Provide the (x, y) coordinate of the cell's center where the given text is located.  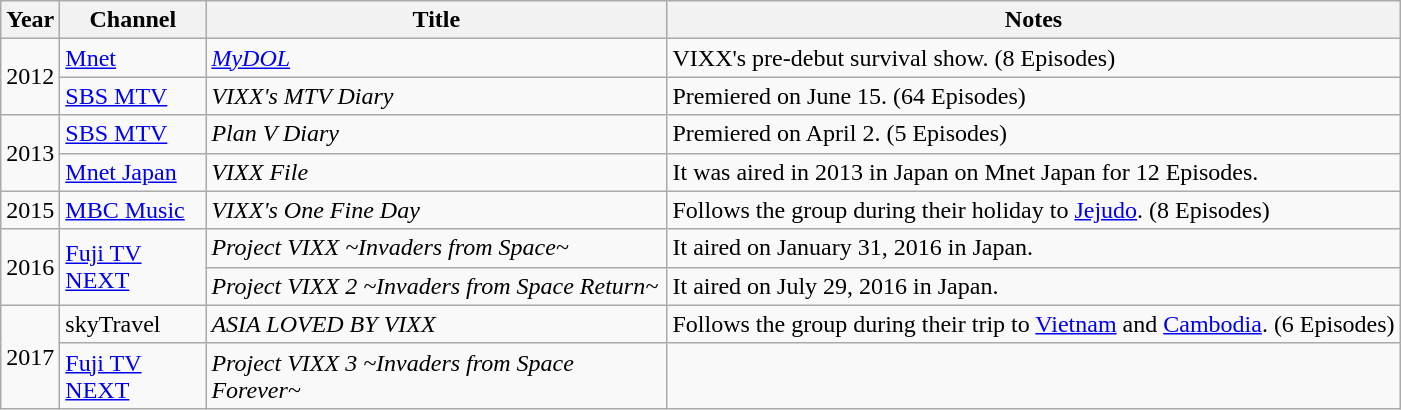
Follows the group during their holiday to Jejudo. (8 Episodes) (1034, 210)
Mnet (133, 58)
Project VIXX 2 ~Invaders from Space Return~ (436, 286)
Year (30, 20)
2015 (30, 210)
skyTravel (133, 324)
2016 (30, 267)
VIXX's MTV Diary (436, 96)
Channel (133, 20)
Premiered on April 2. (5 Episodes) (1034, 134)
VIXX's pre-debut survival show. (8 Episodes) (1034, 58)
MBC Music (133, 210)
Notes (1034, 20)
Mnet Japan (133, 172)
Project VIXX ~Invaders from Space~ (436, 248)
VIXX's One Fine Day (436, 210)
2012 (30, 77)
Title (436, 20)
MyDOL (436, 58)
It aired on July 29, 2016 in Japan. (1034, 286)
2013 (30, 153)
Project VIXX 3 ~Invaders from Space Forever~ (436, 376)
ASIA LOVED BY VIXX (436, 324)
Premiered on June 15. (64 Episodes) (1034, 96)
2017 (30, 356)
It aired on January 31, 2016 in Japan. (1034, 248)
Plan V Diary (436, 134)
It was aired in 2013 in Japan on Mnet Japan for 12 Episodes. (1034, 172)
VIXX File (436, 172)
Follows the group during their trip to Vietnam and Cambodia. (6 Episodes) (1034, 324)
